Return (x, y) of the center of cell containing provided text 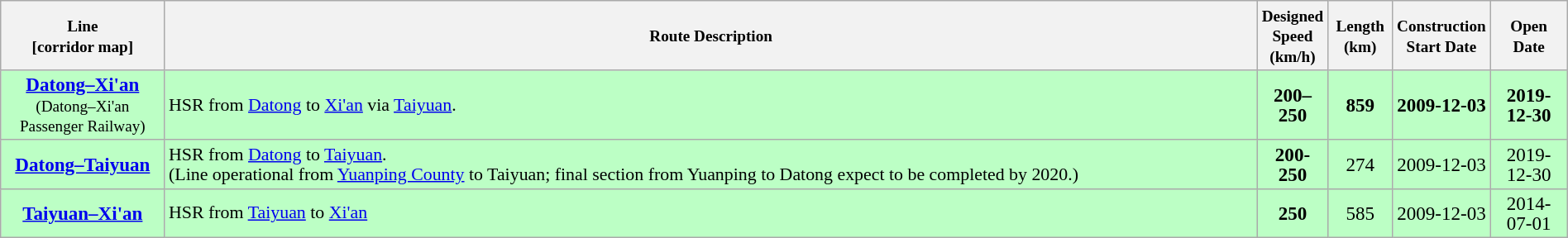
2014-07-01 (1528, 213)
274 (1360, 165)
Datong–Taiyuan (83, 165)
HSR from Datong to Taiyuan. (Line operational from Yuanping County to Taiyuan; final section from Yuanping to Datong expect to be completed by 2020.) (711, 165)
Line[corridor map] (83, 36)
Datong–Xi'an(Datong–Xi'an Passenger Railway) (83, 106)
Route Description (711, 36)
Open Date (1528, 36)
250 (1292, 213)
DesignedSpeed(km/h) (1292, 36)
200–250 (1292, 106)
859 (1360, 106)
585 (1360, 213)
HSR from Datong to Xi'an via Taiyuan. (711, 106)
Taiyuan–Xi'an (83, 213)
ConstructionStart Date (1441, 36)
HSR from Taiyuan to Xi'an (711, 213)
200-250 (1292, 165)
Length(km) (1360, 36)
